From the cell containing the given text, extract its center point as [x, y] coordinate. 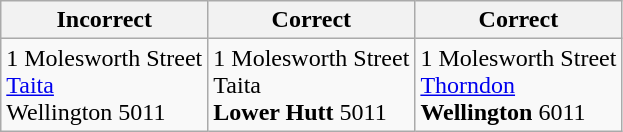
1 Molesworth Street Taita Wellington 5011 [104, 85]
Incorrect [104, 20]
1 Molesworth Street Taita Lower Hutt 5011 [312, 85]
1 Molesworth Street Thorndon Wellington 6011 [518, 85]
